Scan for the cell matching the given text and deliver its [x, y] coordinate at center. 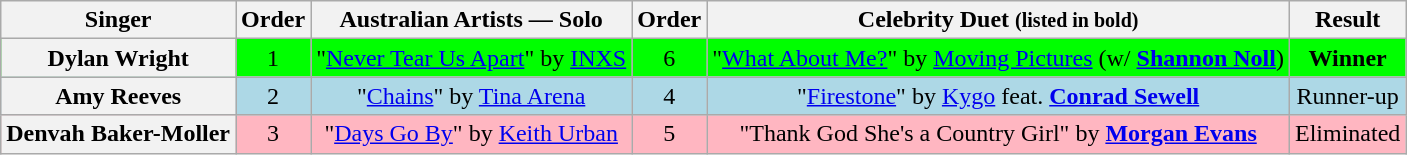
5 [670, 134]
"Firestone" by Kygo feat. Conrad Sewell [998, 96]
Amy Reeves [118, 96]
Dylan Wright [118, 58]
Winner [1347, 58]
Denvah Baker-Moller [118, 134]
"Thank God She's a Country Girl" by Morgan Evans [998, 134]
Celebrity Duet (listed in bold) [998, 20]
4 [670, 96]
Singer [118, 20]
3 [274, 134]
2 [274, 96]
Eliminated [1347, 134]
6 [670, 58]
"Never Tear Us Apart" by INXS [472, 58]
"What About Me?" by Moving Pictures (w/ Shannon Noll) [998, 58]
"Chains" by Tina Arena [472, 96]
"Days Go By" by Keith Urban [472, 134]
Runner-up [1347, 96]
Result [1347, 20]
Australian Artists — Solo [472, 20]
1 [274, 58]
